Determine the [x, y] coordinate at the center of the cell enclosing the given text.  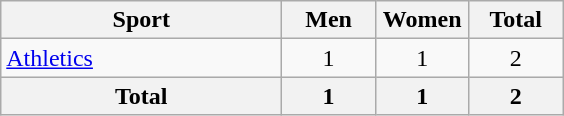
Sport [142, 20]
Athletics [142, 58]
Women [422, 20]
Men [329, 20]
